Pinpoint the cell where the given text exists, returning its [x, y] midpoint coordinate. 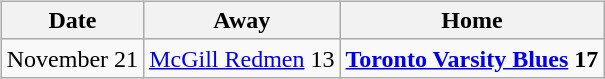
Home [472, 20]
November 21 [72, 58]
Toronto Varsity Blues 17 [472, 58]
McGill Redmen 13 [242, 58]
Date [72, 20]
Away [242, 20]
